Identify which cell holds the provided text, then report its (x, y) central coordinate. 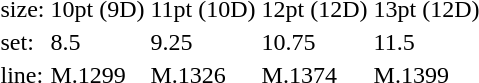
9.25 (203, 42)
10.75 (314, 42)
8.5 (98, 42)
